Provide the (X, Y) coordinate of the cell's center where the given text is located.  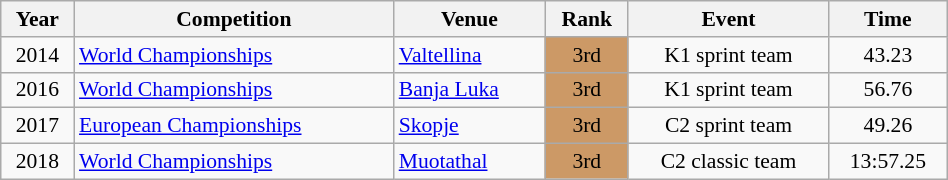
Valtellina (470, 55)
C2 sprint team (728, 126)
C2 classic team (728, 162)
13:57.25 (888, 162)
Banja Luka (470, 90)
49.26 (888, 126)
2017 (38, 126)
2018 (38, 162)
Muotathal (470, 162)
Skopje (470, 126)
Rank (586, 19)
43.23 (888, 55)
2016 (38, 90)
Venue (470, 19)
Competition (234, 19)
Event (728, 19)
Time (888, 19)
European Championships (234, 126)
56.76 (888, 90)
2014 (38, 55)
Year (38, 19)
